Capture the cell that displays the provided text and extract its (X, Y) central coordinate. 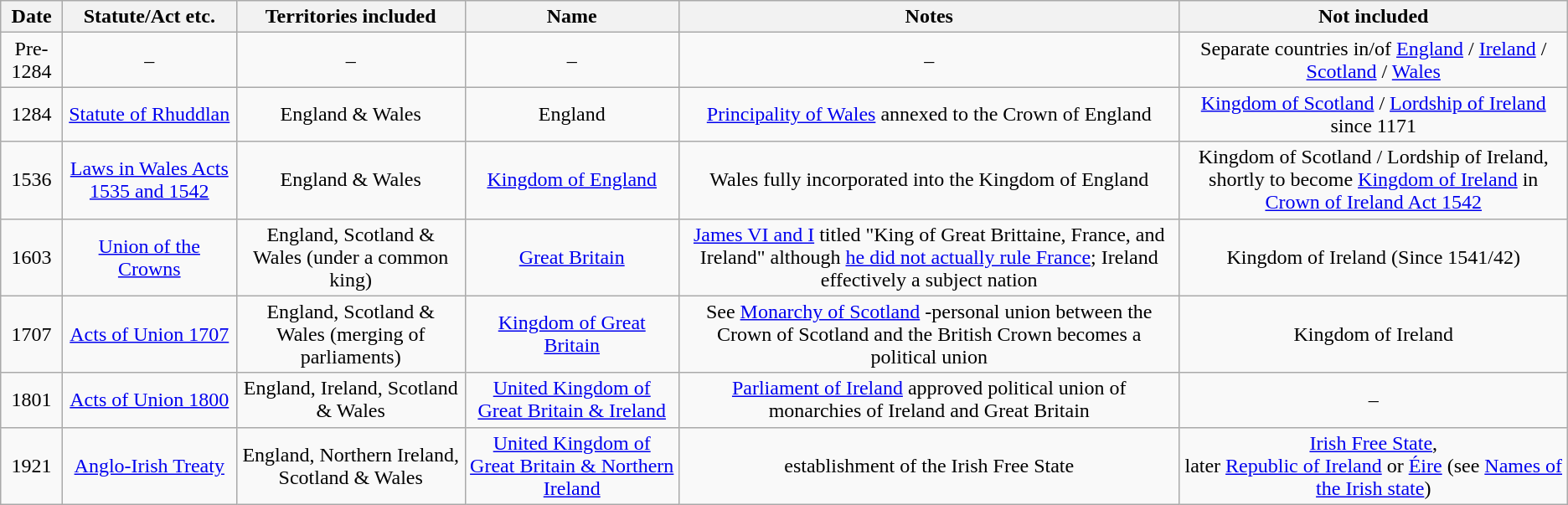
England, Ireland, Scotland & Wales (350, 400)
1536 (32, 180)
Not included (1374, 17)
Name (571, 17)
Irish Free State, later Republic of Ireland or Éire (see Names of the Irish state) (1374, 466)
Statute of Rhuddlan (149, 114)
1603 (32, 257)
England, Northern Ireland, Scotland & Wales (350, 466)
Laws in Wales Acts 1535 and 1542 (149, 180)
England (571, 114)
Kingdom of Great Britain (571, 334)
England, Scotland & Wales (under a common king) (350, 257)
Separate countries in/of England / Ireland / Scotland / Wales (1374, 60)
Kingdom of Scotland / Lordship of Ireland, shortly to become Kingdom of Ireland in Crown of Ireland Act 1542 (1374, 180)
Acts of Union 1800 (149, 400)
establishment of the Irish Free State (929, 466)
James VI and I titled "King of Great Brittaine, France, and Ireland" although he did not actually rule France; Ireland effectively a subject nation (929, 257)
Date (32, 17)
Notes (929, 17)
United Kingdom of Great Britain & Ireland (571, 400)
Pre-1284 (32, 60)
1284 (32, 114)
Anglo-Irish Treaty (149, 466)
Union of the Crowns (149, 257)
Statute/Act etc. (149, 17)
United Kingdom of Great Britain & Northern Ireland (571, 466)
England, Scotland & Wales (merging of parliaments) (350, 334)
Great Britain (571, 257)
Kingdom of Ireland (Since 1541/42) (1374, 257)
Principality of Wales annexed to the Crown of England (929, 114)
Kingdom of England (571, 180)
Parliament of Ireland approved political union of monarchies of Ireland and Great Britain (929, 400)
Kingdom of Scotland / Lordship of Ireland since 1171 (1374, 114)
1707 (32, 334)
Kingdom of Ireland (1374, 334)
1921 (32, 466)
Acts of Union 1707 (149, 334)
See Monarchy of Scotland -personal union between the Crown of Scotland and the British Crown becomes a political union (929, 334)
Territories included (350, 17)
Wales fully incorporated into the Kingdom of England (929, 180)
1801 (32, 400)
